Output the (x, y) coordinate of the center of the cell containing the given text.  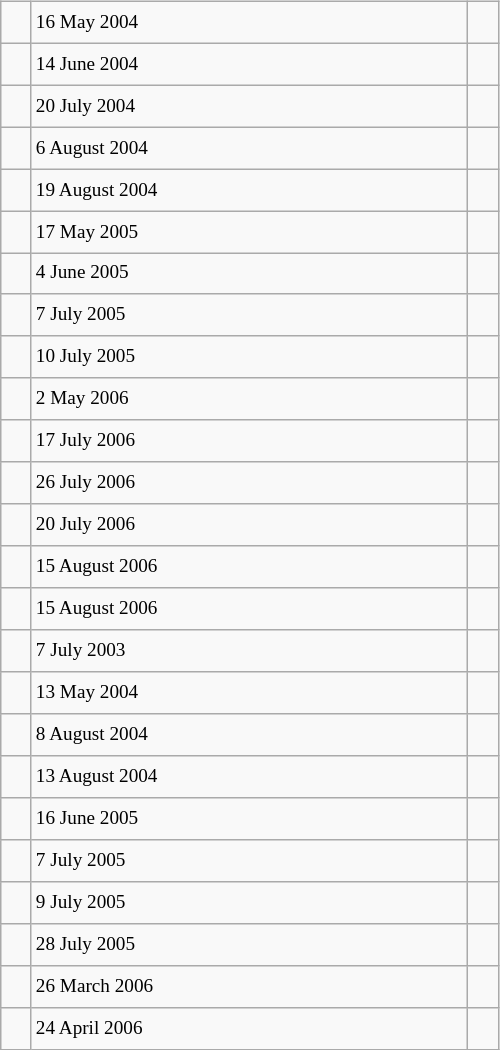
10 July 2005 (250, 357)
16 May 2004 (250, 22)
16 June 2005 (250, 819)
14 June 2004 (250, 64)
2 May 2006 (250, 399)
6 August 2004 (250, 148)
13 August 2004 (250, 777)
19 August 2004 (250, 190)
7 July 2003 (250, 651)
26 July 2006 (250, 483)
17 May 2005 (250, 232)
28 July 2005 (250, 944)
20 July 2006 (250, 525)
20 July 2004 (250, 106)
26 March 2006 (250, 986)
24 April 2006 (250, 1028)
4 June 2005 (250, 274)
17 July 2006 (250, 441)
13 May 2004 (250, 693)
8 August 2004 (250, 735)
9 July 2005 (250, 902)
